Search for the cell housing the specified text and yield its (x, y) center coordinate. 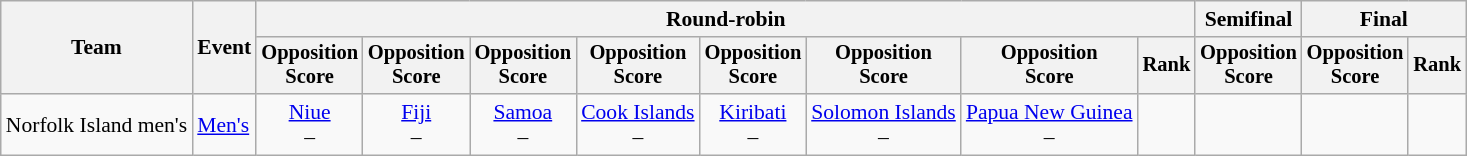
Round-robin (726, 19)
Fiji – (416, 124)
Solomon Islands – (884, 124)
Cook Islands – (638, 124)
Kiribati – (754, 124)
Norfolk Island men's (96, 124)
Papua New Guinea – (1050, 124)
Men's (224, 124)
Niue – (310, 124)
Team (96, 48)
Event (224, 48)
Final (1384, 19)
Semifinal (1248, 19)
Samoa – (524, 124)
